Determine the (x, y) coordinate at the center of the cell enclosing the given text.  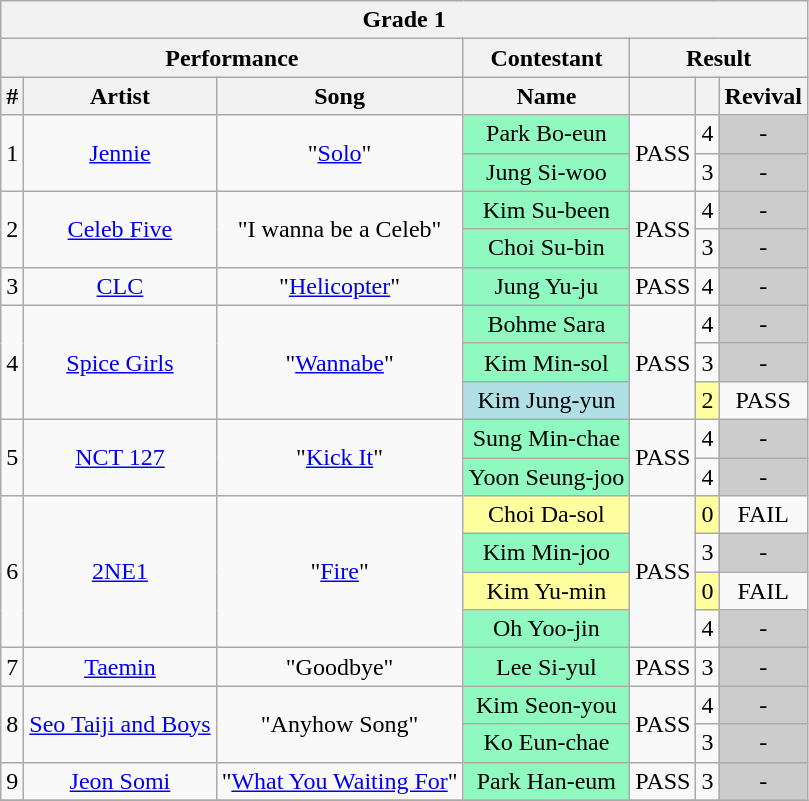
Celeb Five (120, 229)
Jung Yu-ju (546, 286)
Seo Taiji and Boys (120, 724)
9 (12, 781)
Lee Si-yul (546, 667)
Performance (232, 58)
Revival (763, 96)
Choi Su-bin (546, 248)
Spice Girls (120, 362)
Result (719, 58)
5 (12, 457)
Yoon Seung-joo (546, 477)
6 (12, 572)
Jennie (120, 153)
Jung Si-woo (546, 172)
"Goodbye" (340, 667)
NCT 127 (120, 457)
Kim Min-joo (546, 553)
Kim Jung-yun (546, 400)
"Helicopter" (340, 286)
Choi Da-sol (546, 515)
Artist (120, 96)
Grade 1 (404, 20)
"Fire" (340, 572)
Oh Yoo-jin (546, 629)
"Solo" (340, 153)
"Wannabe" (340, 362)
"I wanna be a Celeb" (340, 229)
Kim Min-sol (546, 362)
Bohme Sara (546, 324)
Sung Min-chae (546, 438)
# (12, 96)
Park Han-eum (546, 781)
Kim Su-been (546, 210)
"Kick It" (340, 457)
Jeon Somi (120, 781)
Ko Eun-chae (546, 743)
Kim Seon-you (546, 705)
Taemin (120, 667)
1 (12, 153)
7 (12, 667)
2NE1 (120, 572)
Park Bo-eun (546, 134)
Contestant (546, 58)
"What You Waiting For" (340, 781)
Kim Yu-min (546, 591)
8 (12, 724)
Name (546, 96)
Song (340, 96)
CLC (120, 286)
"Anyhow Song" (340, 724)
